For the text-containing cell, return its midpoint in (X, Y) coordinate format. 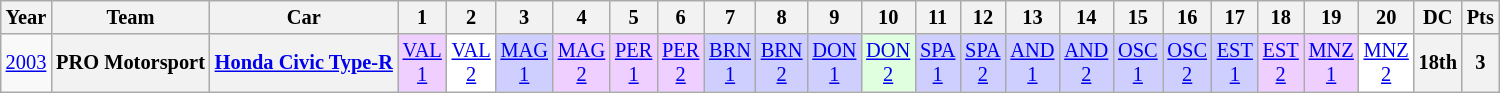
PER2 (680, 63)
VAL1 (422, 63)
Team (130, 17)
20 (1386, 17)
8 (782, 17)
OSC1 (1138, 63)
VAL2 (472, 63)
6 (680, 17)
DON2 (888, 63)
BRN1 (730, 63)
EST1 (1235, 63)
12 (982, 17)
OSC2 (1186, 63)
2 (472, 17)
MAG2 (582, 63)
5 (634, 17)
9 (834, 17)
14 (1086, 17)
13 (1032, 17)
DON1 (834, 63)
EST2 (1281, 63)
1 (422, 17)
SPA2 (982, 63)
MNZ2 (1386, 63)
17 (1235, 17)
DC (1438, 17)
AND1 (1032, 63)
Pts (1480, 17)
7 (730, 17)
18 (1281, 17)
Honda Civic Type-R (304, 63)
AND2 (1086, 63)
2003 (26, 63)
10 (888, 17)
BRN2 (782, 63)
MAG1 (524, 63)
18th (1438, 63)
19 (1332, 17)
11 (938, 17)
PER1 (634, 63)
SPA1 (938, 63)
MNZ1 (1332, 63)
15 (1138, 17)
PRO Motorsport (130, 63)
16 (1186, 17)
Car (304, 17)
4 (582, 17)
Year (26, 17)
